Determine the [x, y] coordinate at the center of the cell enclosing the given text.  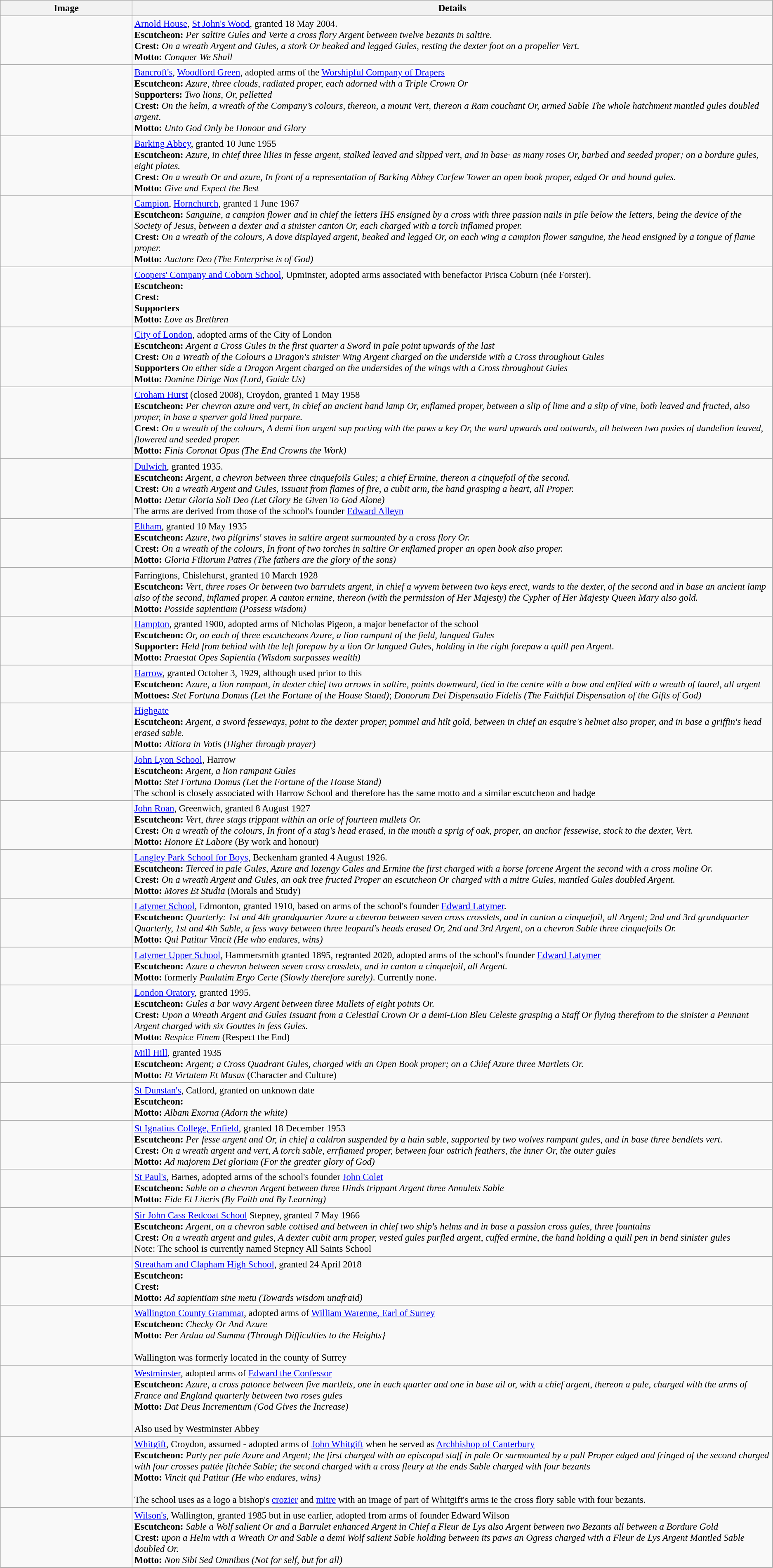
Details [452, 8]
Streatham and Clapham High School, granted 24 April 2018Escutcheon: Crest: Motto: Ad sapientiam sine metu (Towards wisdom unafraid) [452, 1281]
Image [66, 8]
St Dunstan's, Catford, granted on unknown dateEscutcheon: Motto: Albam Exorna (Adorn the white) [452, 1102]
